Extract the [x, y] coordinate from the center of the cell holding the provided text.  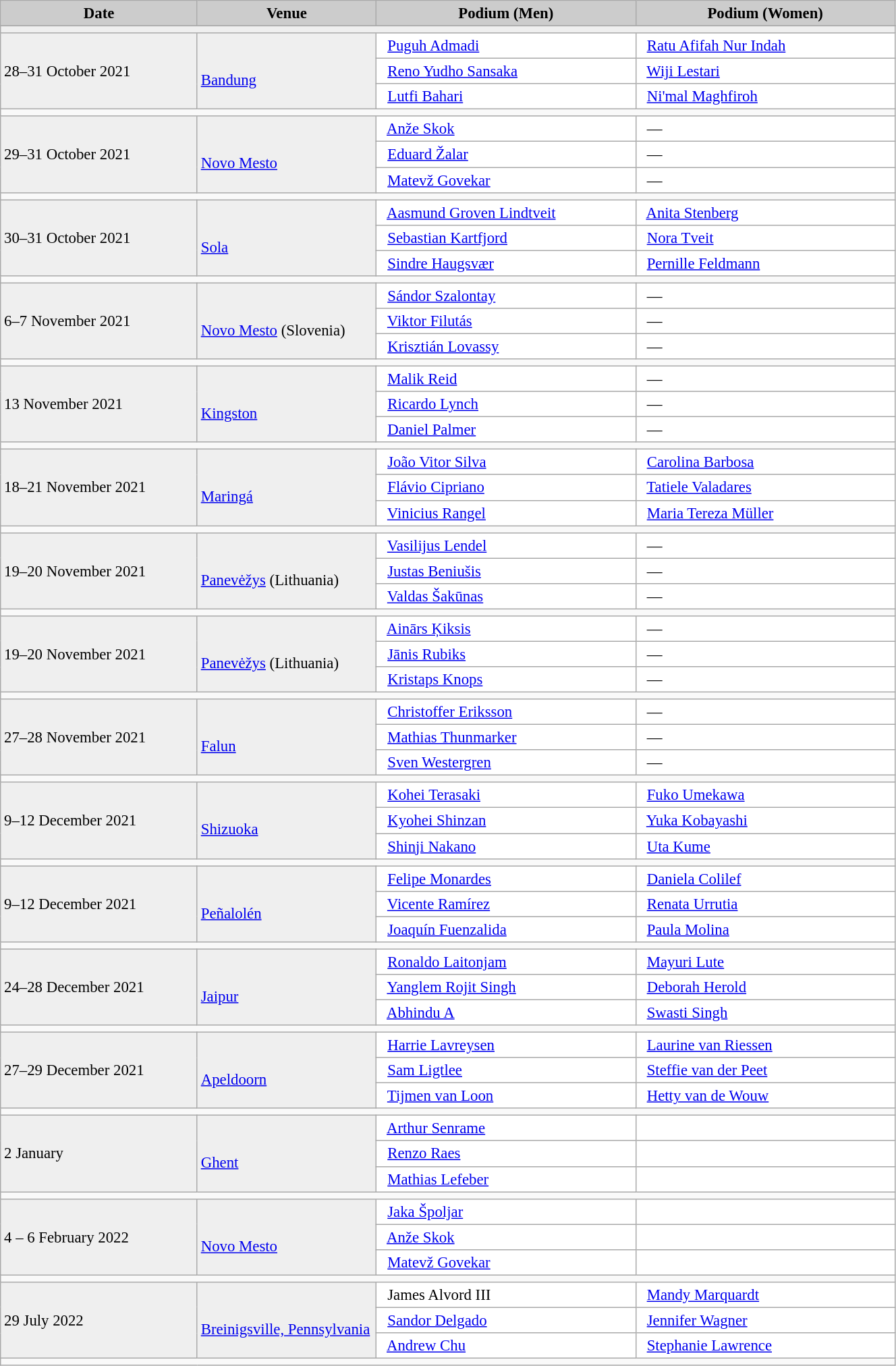
Jānis Rubiks [506, 654]
24–28 December 2021 [99, 987]
Steffie van der Peet [765, 1070]
Paula Molina [765, 929]
Felipe Monardes [506, 879]
Puguh Admadi [506, 46]
Renata Urrutia [765, 904]
Mandy Marquardt [765, 1295]
Mathias Thunmarker [506, 738]
Kingston [286, 405]
Viktor Filutás [506, 321]
Swasti Singh [765, 1012]
Podium (Men) [506, 13]
Date [99, 13]
Yanglem Rojit Singh [506, 987]
Pernille Feldmann [765, 263]
4 – 6 February 2022 [99, 1236]
Shizuoka [286, 821]
Ainārs Ķiksis [506, 629]
Laurine van Riessen [765, 1045]
Andrew Chu [506, 1346]
Vasilijus Lendel [506, 545]
Carolina Barbosa [765, 462]
Fuko Umekawa [765, 796]
Abhindu A [506, 1012]
Sindre Haugsvær [506, 263]
Apeldoorn [286, 1070]
Malik Reid [506, 379]
Venue [286, 13]
Reno Yudho Sansaka [506, 72]
Harrie Lavreysen [506, 1045]
Eduard Žalar [506, 155]
James Alvord III [506, 1295]
Falun [286, 737]
27–28 November 2021 [99, 737]
Tatiele Valadares [765, 488]
Sandor Delgado [506, 1320]
Peñalolén [286, 904]
Stephanie Lawrence [765, 1346]
27–29 December 2021 [99, 1070]
Ghent [286, 1154]
Jaipur [286, 987]
Daniel Palmer [506, 430]
Anita Stenberg [765, 213]
30–31 October 2021 [99, 238]
Flávio Cipriano [506, 488]
2 January [99, 1154]
Uta Kume [765, 846]
Vicente Ramírez [506, 904]
Ricardo Lynch [506, 404]
Kristaps Knops [506, 680]
Valdas Šakūnas [506, 597]
Sola [286, 238]
28–31 October 2021 [99, 72]
Maringá [286, 487]
Ronaldo Laitonjam [506, 962]
Aasmund Groven Lindtveit [506, 213]
Breinigsville, Pennsylvania [286, 1320]
Justas Beniušis [506, 571]
Tijmen van Loon [506, 1096]
Krisztián Lovassy [506, 346]
18–21 November 2021 [99, 487]
Mathias Lefeber [506, 1179]
João Vitor Silva [506, 462]
Vinicius Rangel [506, 513]
Shinji Nakano [506, 846]
Novo Mesto (Slovenia) [286, 321]
Christoffer Eriksson [506, 712]
Nora Tveit [765, 238]
Jennifer Wagner [765, 1320]
Kohei Terasaki [506, 796]
Bandung [286, 72]
Maria Tereza Müller [765, 513]
Jaka Špoljar [506, 1211]
Wiji Lestari [765, 72]
Yuka Kobayashi [765, 821]
Hetty van de Wouw [765, 1096]
Mayuri Lute [765, 962]
Podium (Women) [765, 13]
Ni'mal Maghfiroh [765, 97]
Deborah Herold [765, 987]
Sam Ligtlee [506, 1070]
Sven Westergren [506, 763]
Ratu Afifah Nur Indah [765, 46]
Joaquín Fuenzalida [506, 929]
Arthur Senrame [506, 1128]
Sándor Szalontay [506, 296]
13 November 2021 [99, 405]
29 July 2022 [99, 1320]
6–7 November 2021 [99, 321]
Lutfi Bahari [506, 97]
Kyohei Shinzan [506, 821]
Renzo Raes [506, 1154]
29–31 October 2021 [99, 154]
Daniela Colilef [765, 879]
Sebastian Kartfjord [506, 238]
